Search for the cell housing the specified text and yield its [x, y] center coordinate. 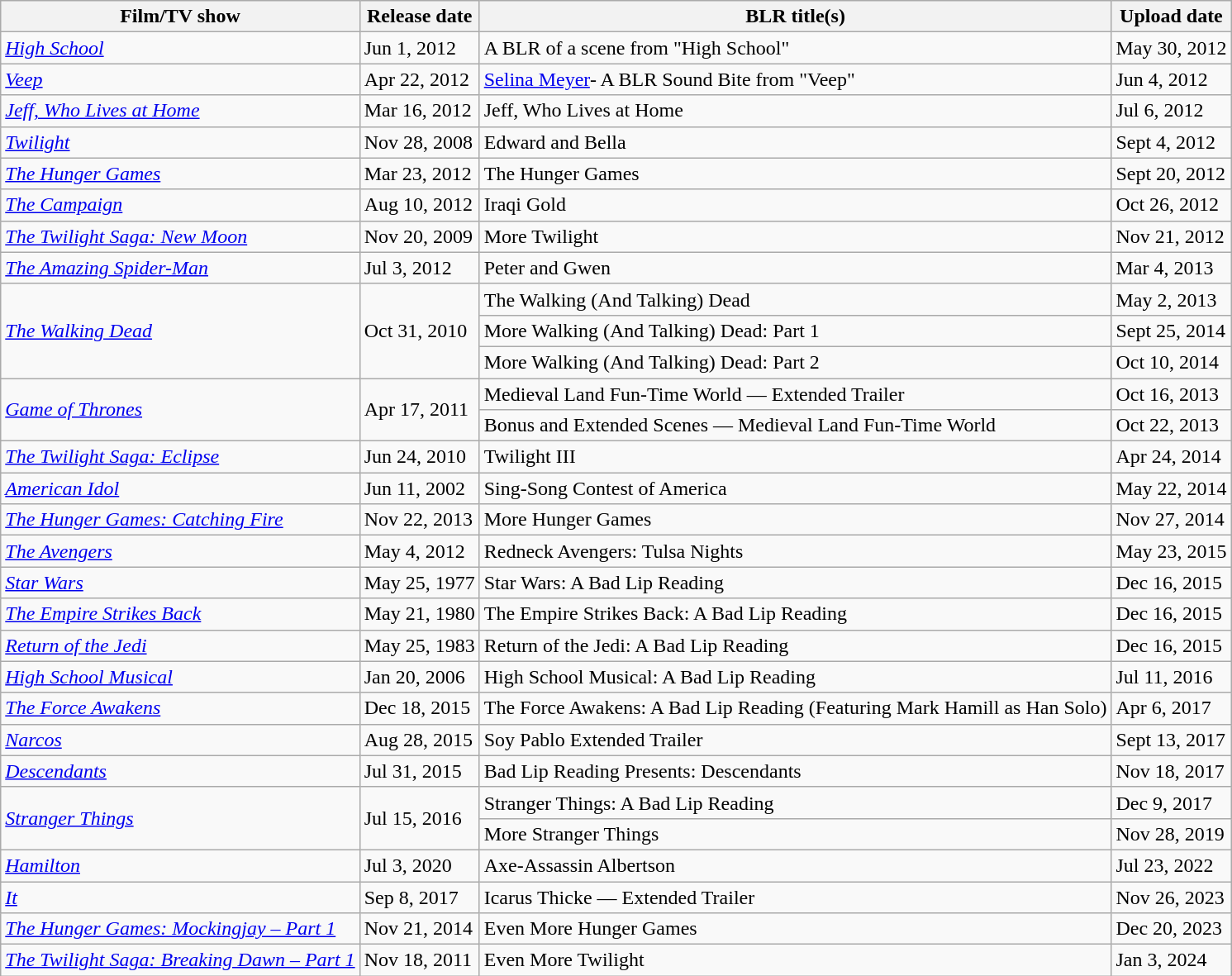
The Empire Strikes Back: A Bad Lip Reading [795, 614]
Sept 4, 2012 [1172, 142]
Jul 15, 2016 [420, 818]
Veep [180, 79]
Nov 21, 2012 [1172, 236]
Sept 13, 2017 [1172, 740]
Aug 10, 2012 [420, 205]
May 2, 2013 [1172, 299]
The Twilight Saga: Eclipse [180, 457]
May 25, 1977 [420, 583]
Jul 3, 2020 [420, 865]
Peter and Gwen [795, 268]
The Hunger Games: Mockingjay – Part 1 [180, 929]
A BLR of a scene from "High School" [795, 48]
Star Wars [180, 583]
The Twilight Saga: Breaking Dawn – Part 1 [180, 960]
Axe-Assassin Albertson [795, 865]
More Stranger Things [795, 834]
Jul 23, 2022 [1172, 865]
Oct 22, 2013 [1172, 426]
Mar 4, 2013 [1172, 268]
BLR title(s) [795, 17]
Descendants [180, 771]
Nov 18, 2017 [1172, 771]
Dec 18, 2015 [420, 708]
High School Musical: A Bad Lip Reading [795, 677]
Nov 22, 2013 [420, 520]
Aug 28, 2015 [420, 740]
Apr 24, 2014 [1172, 457]
More Twilight [795, 236]
Dec 9, 2017 [1172, 802]
It [180, 897]
Mar 23, 2012 [420, 174]
Nov 21, 2014 [420, 929]
Even More Twilight [795, 960]
Sept 20, 2012 [1172, 174]
The Empire Strikes Back [180, 614]
Sing-Song Contest of America [795, 488]
More Walking (And Talking) Dead: Part 2 [795, 362]
Nov 28, 2008 [420, 142]
May 30, 2012 [1172, 48]
Nov 20, 2009 [420, 236]
Redneck Avengers: Tulsa Nights [795, 551]
May 21, 1980 [420, 614]
Iraqi Gold [795, 205]
Return of the Jedi: A Bad Lip Reading [795, 645]
Jul 6, 2012 [1172, 111]
Hamilton [180, 865]
Nov 28, 2019 [1172, 834]
The Amazing Spider-Man [180, 268]
More Hunger Games [795, 520]
Mar 16, 2012 [420, 111]
The Walking Dead [180, 331]
Narcos [180, 740]
The Campaign [180, 205]
Star Wars: A Bad Lip Reading [795, 583]
Even More Hunger Games [795, 929]
Jul 11, 2016 [1172, 677]
Selina Meyer- A BLR Sound Bite from "Veep" [795, 79]
Medieval Land Fun-Time World — Extended Trailer [795, 394]
Jun 1, 2012 [420, 48]
Stranger Things: A Bad Lip Reading [795, 802]
May 23, 2015 [1172, 551]
May 25, 1983 [420, 645]
Jun 24, 2010 [420, 457]
High School Musical [180, 677]
Icarus Thicke — Extended Trailer [795, 897]
Apr 6, 2017 [1172, 708]
High School [180, 48]
Twilight [180, 142]
More Walking (And Talking) Dead: Part 1 [795, 331]
Jan 20, 2006 [420, 677]
Soy Pablo Extended Trailer [795, 740]
The Force Awakens: A Bad Lip Reading (Featuring Mark Hamill as Han Solo) [795, 708]
Sept 25, 2014 [1172, 331]
Jan 3, 2024 [1172, 960]
Upload date [1172, 17]
Jul 31, 2015 [420, 771]
The Twilight Saga: New Moon [180, 236]
Release date [420, 17]
Nov 27, 2014 [1172, 520]
Nov 18, 2011 [420, 960]
Jul 3, 2012 [420, 268]
Nov 26, 2023 [1172, 897]
Apr 17, 2011 [420, 410]
May 4, 2012 [420, 551]
The Walking (And Talking) Dead [795, 299]
Game of Thrones [180, 410]
Stranger Things [180, 818]
May 22, 2014 [1172, 488]
Oct 31, 2010 [420, 331]
Twilight III [795, 457]
Oct 16, 2013 [1172, 394]
Jun 4, 2012 [1172, 79]
Sep 8, 2017 [420, 897]
Film/TV show [180, 17]
Bad Lip Reading Presents: Descendants [795, 771]
Jun 11, 2002 [420, 488]
Apr 22, 2012 [420, 79]
The Hunger Games: Catching Fire [180, 520]
Dec 20, 2023 [1172, 929]
American Idol [180, 488]
Oct 10, 2014 [1172, 362]
The Avengers [180, 551]
The Force Awakens [180, 708]
Edward and Bella [795, 142]
Oct 26, 2012 [1172, 205]
Return of the Jedi [180, 645]
Bonus and Extended Scenes — Medieval Land Fun-Time World [795, 426]
